From the cell containing the given text, extract its center point as (X, Y) coordinate. 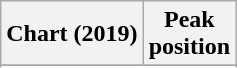
Chart (2019) (72, 34)
Peakposition (189, 34)
